Scan for the cell matching the given text and deliver its (x, y) coordinate at center. 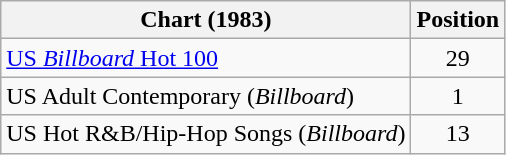
Position (458, 20)
13 (458, 134)
29 (458, 58)
Chart (1983) (206, 20)
US Hot R&B/Hip-Hop Songs (Billboard) (206, 134)
US Billboard Hot 100 (206, 58)
1 (458, 96)
US Adult Contemporary (Billboard) (206, 96)
